Scan for the cell matching the given text and deliver its (x, y) coordinate at center. 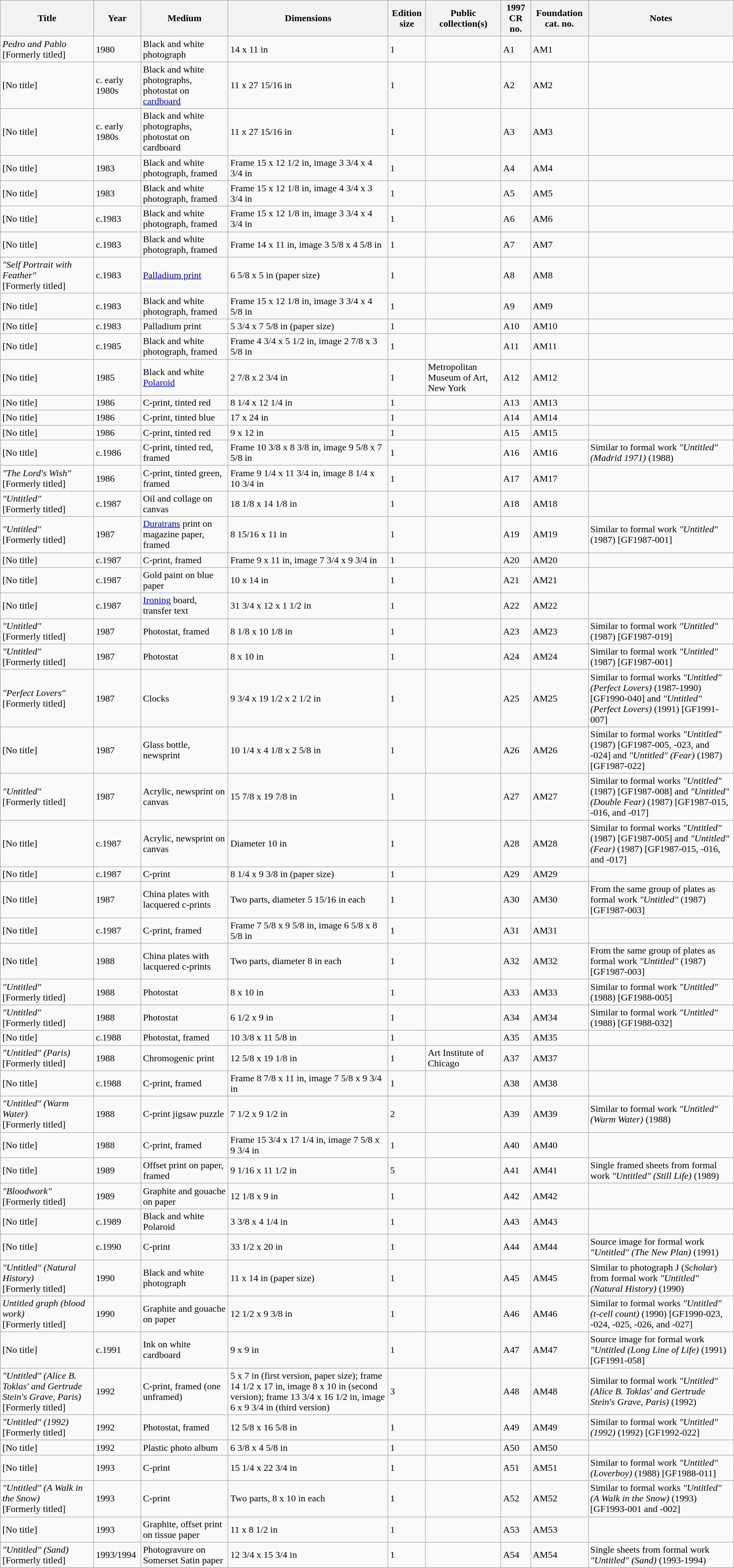
14 x 11 in (308, 49)
1980 (117, 49)
Frame 15 x 12 1/8 in, image 4 3/4 x 3 3/4 in (308, 194)
AM6 (559, 219)
Similar to formal works "Untitled" (A Walk in the Snow) (1993) [GF1993-001 and -002] (661, 1499)
AM19 (559, 535)
AM2 (559, 85)
11 x 14 in (paper size) (308, 1278)
33 1/2 x 20 in (308, 1247)
AM26 (559, 750)
Similar to formal works "Untitled" (1987) [GF1987-008] and "Untitled" (Double Fear) (1987) [GF1987-015, -016, and -017] (661, 796)
Graphite, offset print on tissue paper (184, 1529)
A22 (516, 606)
10 1/4 x 4 1/8 x 2 5/8 in (308, 750)
12 1/8 x 9 in (308, 1196)
15 7/8 x 19 7/8 in (308, 796)
A49 (516, 1427)
A37 (516, 1058)
A15 (516, 433)
AM1 (559, 49)
A42 (516, 1196)
9 x 12 in (308, 433)
2 (407, 1114)
A41 (516, 1170)
A53 (516, 1529)
AM22 (559, 606)
AM45 (559, 1278)
c.1986 (117, 453)
8 1/8 x 10 1/8 in (308, 631)
AM30 (559, 900)
12 5/8 x 19 1/8 in (308, 1058)
AM47 (559, 1350)
Frame 9 x 11 in, image 7 3/4 x 9 3/4 in (308, 560)
AM40 (559, 1145)
C-print, tinted red, framed (184, 453)
A43 (516, 1221)
Frame 10 3/8 x 8 3/8 in, image 9 5/8 x 7 5/8 in (308, 453)
A21 (516, 580)
A46 (516, 1314)
AM54 (559, 1555)
c.1989 (117, 1221)
A47 (516, 1350)
Public collection(s) (463, 18)
A48 (516, 1391)
A50 (516, 1448)
AM52 (559, 1499)
A7 (516, 245)
Edition size (407, 18)
12 5/8 x 16 5/8 in (308, 1427)
A3 (516, 132)
A10 (516, 326)
"Perfect Lovers"[Formerly titled] (47, 698)
AM43 (559, 1221)
18 1/8 x 14 1/8 in (308, 504)
AM13 (559, 403)
"Untitled" (Paris)[Formerly titled] (47, 1058)
Dimensions (308, 18)
Similar to photograph J (Scholar) from formal work "Untitled" (Natural History) (1990) (661, 1278)
AM48 (559, 1391)
AM33 (559, 992)
A23 (516, 631)
A17 (516, 478)
Pedro and Pablo[Formerly titled] (47, 49)
Similar to formal work "Untitled" (1992) (1992) [GF1992-022] (661, 1427)
Untitled graph (blood work)[Formerly titled] (47, 1314)
Offset print on paper, framed (184, 1170)
AM46 (559, 1314)
Source image for formal work "Untitled (Long Line of Life) (1991) [GF1991-058] (661, 1350)
Single framed sheets from formal work "Untitled" (Still Life) (1989) (661, 1170)
Duratrans print on magazine paper, framed (184, 535)
Frame 7 5/8 x 9 5/8 in, image 6 5/8 x 8 5/8 in (308, 930)
A9 (516, 306)
AM28 (559, 843)
Gold paint on blue paper (184, 580)
A14 (516, 418)
Similar to formal work "Untitled" (1988) [GF1988-032] (661, 1017)
A54 (516, 1555)
Glass bottle, newsprint (184, 750)
AM17 (559, 478)
3 (407, 1391)
Similar to formal works "Untitled" (1987) [GF1987-005] and "Untitled" (Fear) (1987) [GF1987-015, -016, and -017] (661, 843)
AM31 (559, 930)
AM3 (559, 132)
A16 (516, 453)
C-print, tinted blue (184, 418)
5 (407, 1170)
Plastic photo album (184, 1448)
Single sheets from formal work "Untitled" (Sand) (1993-1994) (661, 1555)
AM49 (559, 1427)
A40 (516, 1145)
AM5 (559, 194)
2 7/8 x 2 3/4 in (308, 377)
Diameter 10 in (308, 843)
Similar to formal work "Untitled" (1988) [GF1988-005] (661, 992)
AM7 (559, 245)
AM39 (559, 1114)
Similar to formal work "Untitled" (1987) [GF1987-019] (661, 631)
6 1/2 x 9 in (308, 1017)
A33 (516, 992)
Similar to formal works "Untitled" (Perfect Lovers) (1987-1990) [GF1990-040] and "Untitled" (Perfect Lovers) (1991) [GF1991-007] (661, 698)
A51 (516, 1468)
A1 (516, 49)
AM23 (559, 631)
A5 (516, 194)
10 3/8 x 11 5/8 in (308, 1038)
AM42 (559, 1196)
AM10 (559, 326)
AM15 (559, 433)
A38 (516, 1083)
8 1/4 x 9 3/8 in (paper size) (308, 874)
5 3/4 x 7 5/8 in (paper size) (308, 326)
AM32 (559, 961)
A45 (516, 1278)
AM35 (559, 1038)
Frame 4 3/4 x 5 1/2 in, image 2 7/8 x 3 5/8 in (308, 346)
A24 (516, 657)
"Untitled" (Sand)[Formerly titled] (47, 1555)
Frame 15 x 12 1/2 in, image 3 3/4 x 4 3/4 in (308, 168)
Similar to formal works "Untitled" (1987) [GF1987-005, -023, and -024] and "Untitled" (Fear) (1987) [GF1987-022] (661, 750)
Similar to formal work "Untitled" (Warm Water) (1988) (661, 1114)
AM24 (559, 657)
A34 (516, 1017)
c.1985 (117, 346)
1985 (117, 377)
AM34 (559, 1017)
AM8 (559, 275)
AM51 (559, 1468)
6 5/8 x 5 in (paper size) (308, 275)
AM53 (559, 1529)
Metropolitan Museum of Art, New York (463, 377)
Two parts, diameter 5 15/16 in each (308, 900)
AM9 (559, 306)
Chromogenic print (184, 1058)
Oil and collage on canvas (184, 504)
Similar to formal work "Untitled" (Loverboy) (1988) [GF1988-011] (661, 1468)
3 3/8 x 4 1/4 in (308, 1221)
AM20 (559, 560)
Year (117, 18)
A20 (516, 560)
9 1/16 x 11 1/2 in (308, 1170)
AM16 (559, 453)
"Self Portrait with Feather"[Formerly titled] (47, 275)
10 x 14 in (308, 580)
8 1/4 x 12 1/4 in (308, 403)
AM18 (559, 504)
Frame 15 x 12 1/8 in, image 3 3/4 x 4 3/4 in (308, 219)
Similar to formal work "Untitled" (Alice B. Toklas' and Gertrude Stein's Grave, Paris) (1992) (661, 1391)
c.1991 (117, 1350)
12 1/2 x 9 3/8 in (308, 1314)
"Untitled" (Warm Water)[Formerly titled] (47, 1114)
A25 (516, 698)
AM4 (559, 168)
AM27 (559, 796)
AM25 (559, 698)
7 1/2 x 9 1/2 in (308, 1114)
8 15/16 x 11 in (308, 535)
17 x 24 in (308, 418)
AM21 (559, 580)
C-print, framed (one unframed) (184, 1391)
AM41 (559, 1170)
Source image for formal work "Untitled" (The New Plan) (1991) (661, 1247)
A13 (516, 403)
Two parts, diameter 8 in each (308, 961)
1993/1994 (117, 1555)
Clocks (184, 698)
9 x 9 in (308, 1350)
A18 (516, 504)
Similar to formal work "Untitled" (Madrid 1971) (1988) (661, 453)
"Untitled" (1992)[Formerly titled] (47, 1427)
12 3/4 x 15 3/4 in (308, 1555)
6 3/8 x 4 5/8 in (308, 1448)
A30 (516, 900)
A39 (516, 1114)
Photogravure on Somerset Satin paper (184, 1555)
A52 (516, 1499)
Frame 15 x 12 1/8 in, image 3 3/4 x 4 5/8 in (308, 306)
A28 (516, 843)
Ironing board, transfer text (184, 606)
AM44 (559, 1247)
AM29 (559, 874)
A19 (516, 535)
c.1990 (117, 1247)
A27 (516, 796)
Ink on white cardboard (184, 1350)
9 3/4 x 19 1/2 x 2 1/2 in (308, 698)
AM38 (559, 1083)
A11 (516, 346)
A44 (516, 1247)
C-print, tinted green, framed (184, 478)
A12 (516, 377)
31 3/4 x 12 x 1 1/2 in (308, 606)
A2 (516, 85)
Frame 8 7/8 x 11 in, image 7 5/8 x 9 3/4 in (308, 1083)
AM14 (559, 418)
Foundation cat. no. (559, 18)
"Untitled" (A Walk in the Snow)[Formerly titled] (47, 1499)
Notes (661, 18)
Frame 9 1/4 x 11 3/4 in, image 8 1/4 x 10 3/4 in (308, 478)
A4 (516, 168)
A32 (516, 961)
A35 (516, 1038)
Art Institute of Chicago (463, 1058)
"Bloodwork"[Formerly titled] (47, 1196)
Two parts, 8 x 10 in each (308, 1499)
11 x 8 1/2 in (308, 1529)
AM50 (559, 1448)
A6 (516, 219)
"Untitled" (Alice B. Toklas' and Gertrude Stein's Grave, Paris)[Formerly titled] (47, 1391)
Medium (184, 18)
Frame 14 x 11 in, image 3 5/8 x 4 5/8 in (308, 245)
15 1/4 x 22 3/4 in (308, 1468)
AM37 (559, 1058)
Frame 15 3/4 x 17 1/4 in, image 7 5/8 x 9 3/4 in (308, 1145)
AM12 (559, 377)
C-print jigsaw puzzle (184, 1114)
AM11 (559, 346)
"Untitled" (Natural History)[Formerly titled] (47, 1278)
Title (47, 18)
1997 CR no. (516, 18)
A26 (516, 750)
A29 (516, 874)
Similar to formal works "Untitled" (t-cell count) (1990) [GF1990-023, -024, -025, -026, and -027] (661, 1314)
"The Lord's Wish"[Formerly titled] (47, 478)
A31 (516, 930)
A8 (516, 275)
